Provide the (X, Y) coordinate of the cell's center where the given text is located.  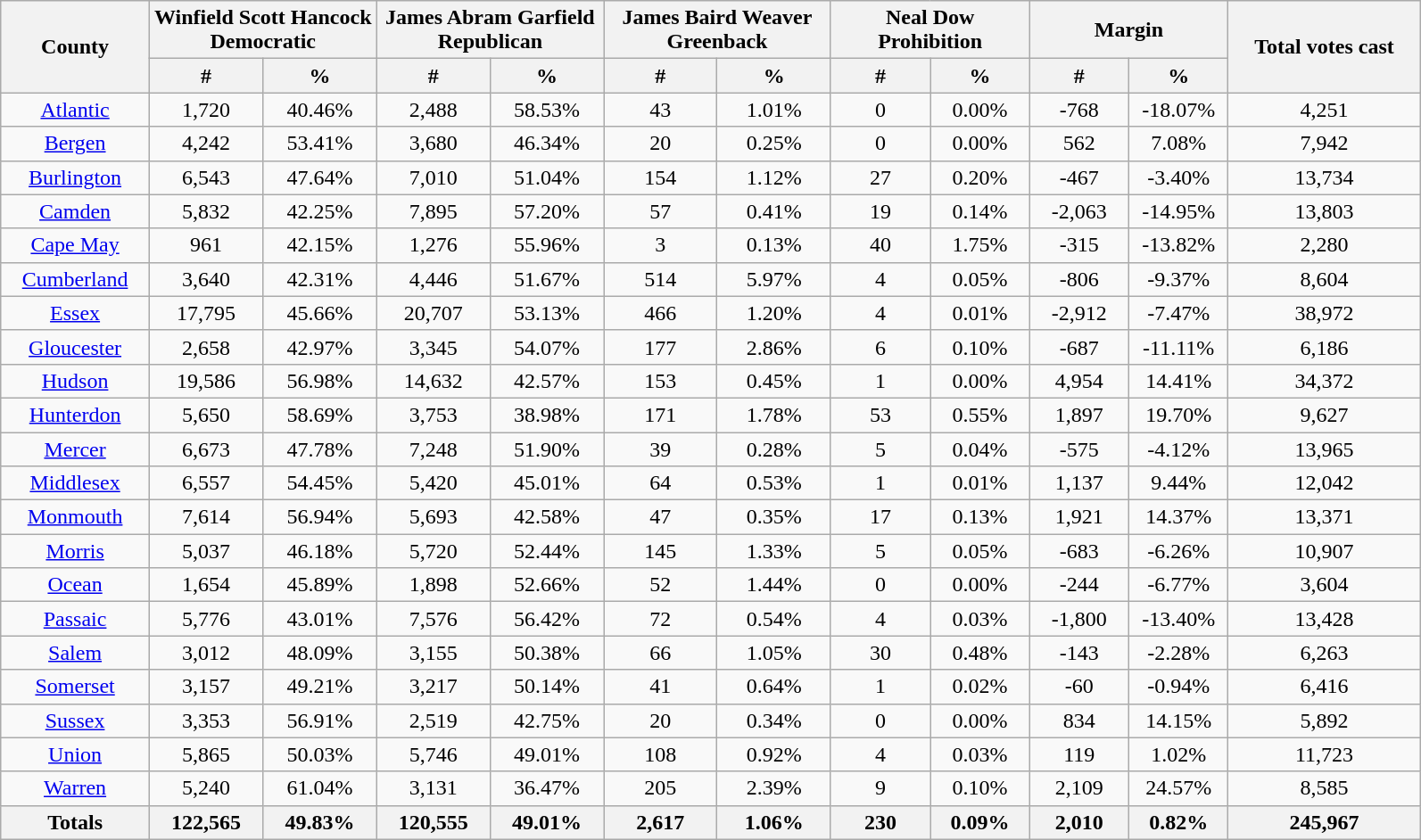
Sussex (75, 721)
53 (880, 415)
13,428 (1324, 619)
51.90% (546, 449)
1.01% (774, 110)
57.20% (546, 211)
1,898 (434, 585)
0.41% (774, 211)
42.25% (319, 211)
0.92% (774, 754)
-4.12% (1177, 449)
5,746 (434, 754)
54.07% (546, 347)
17 (880, 517)
13,965 (1324, 449)
2,488 (434, 110)
6,263 (1324, 653)
45.89% (319, 585)
5.97% (774, 279)
7,010 (434, 177)
41 (660, 687)
2.86% (774, 347)
46.34% (546, 144)
154 (660, 177)
42.75% (546, 721)
153 (660, 381)
Total votes cast (1324, 46)
1,720 (205, 110)
3,604 (1324, 585)
53.13% (546, 313)
1.12% (774, 177)
2,519 (434, 721)
43.01% (319, 619)
1.05% (774, 653)
1.33% (774, 551)
46.18% (319, 551)
7,614 (205, 517)
49.21% (319, 687)
1.02% (1177, 754)
-2,912 (1079, 313)
19 (880, 211)
108 (660, 754)
-143 (1079, 653)
-683 (1079, 551)
39 (660, 449)
9.44% (1177, 483)
6,543 (205, 177)
3 (660, 245)
13,734 (1324, 177)
1.44% (774, 585)
42.31% (319, 279)
14.15% (1177, 721)
514 (660, 279)
51.67% (546, 279)
-768 (1079, 110)
-7.47% (1177, 313)
0.55% (979, 415)
Atlantic (75, 110)
-60 (1079, 687)
47 (660, 517)
0.82% (1177, 822)
14.41% (1177, 381)
48.09% (319, 653)
24.57% (1177, 788)
Passaic (75, 619)
-6.77% (1177, 585)
58.69% (319, 415)
119 (1079, 754)
Cape May (75, 245)
Warren (75, 788)
1.20% (774, 313)
-13.40% (1177, 619)
-14.95% (1177, 211)
40.46% (319, 110)
3,345 (434, 347)
James Abram GarfieldRepublican (491, 30)
-13.82% (1177, 245)
145 (660, 551)
72 (660, 619)
12,042 (1324, 483)
14,632 (434, 381)
120,555 (434, 822)
0.02% (979, 687)
6,673 (205, 449)
0.45% (774, 381)
Margin (1129, 30)
7.08% (1177, 144)
40 (880, 245)
6,186 (1324, 347)
56.91% (319, 721)
0.25% (774, 144)
Burlington (75, 177)
961 (205, 245)
5,865 (205, 754)
5,832 (205, 211)
1,654 (205, 585)
8,585 (1324, 788)
-9.37% (1177, 279)
43 (660, 110)
-687 (1079, 347)
-467 (1079, 177)
9,627 (1324, 415)
2.39% (774, 788)
171 (660, 415)
0.53% (774, 483)
-315 (1079, 245)
14.37% (1177, 517)
47.78% (319, 449)
6,557 (205, 483)
Camden (75, 211)
834 (1079, 721)
-6.26% (1177, 551)
Union (75, 754)
52.66% (546, 585)
3,012 (205, 653)
27 (880, 177)
1,921 (1079, 517)
Mercer (75, 449)
56.94% (319, 517)
0.64% (774, 687)
2,010 (1079, 822)
2,109 (1079, 788)
Morris (75, 551)
2,617 (660, 822)
6 (880, 347)
52 (660, 585)
Neal DowProhibition (929, 30)
66 (660, 653)
1.06% (774, 822)
38,972 (1324, 313)
53.41% (319, 144)
49.83% (319, 822)
Somerset (75, 687)
177 (660, 347)
0.54% (774, 619)
50.14% (546, 687)
5,776 (205, 619)
0.09% (979, 822)
61.04% (319, 788)
38.98% (546, 415)
Bergen (75, 144)
57 (660, 211)
2,280 (1324, 245)
45.01% (546, 483)
245,967 (1324, 822)
55.96% (546, 245)
0.48% (979, 653)
56.98% (319, 381)
5,037 (205, 551)
58.53% (546, 110)
562 (1079, 144)
0.20% (979, 177)
42.15% (319, 245)
7,942 (1324, 144)
1,276 (434, 245)
10,907 (1324, 551)
466 (660, 313)
Hunterdon (75, 415)
5,693 (434, 517)
50.03% (319, 754)
4,954 (1079, 381)
-0.94% (1177, 687)
-2.28% (1177, 653)
7,248 (434, 449)
-11.11% (1177, 347)
1.78% (774, 415)
8,604 (1324, 279)
Salem (75, 653)
50.38% (546, 653)
11,723 (1324, 754)
34,372 (1324, 381)
42.57% (546, 381)
County (75, 46)
0.34% (774, 721)
13,371 (1324, 517)
0.35% (774, 517)
230 (880, 822)
Ocean (75, 585)
13,803 (1324, 211)
Middlesex (75, 483)
3,353 (205, 721)
1,897 (1079, 415)
3,640 (205, 279)
-18.07% (1177, 110)
0.14% (979, 211)
2,658 (205, 347)
5,240 (205, 788)
3,217 (434, 687)
20,707 (434, 313)
3,680 (434, 144)
52.44% (546, 551)
42.58% (546, 517)
4,251 (1324, 110)
4,446 (434, 279)
-575 (1079, 449)
7,895 (434, 211)
Essex (75, 313)
-3.40% (1177, 177)
19.70% (1177, 415)
0.04% (979, 449)
17,795 (205, 313)
19,586 (205, 381)
Winfield Scott HancockDemocratic (262, 30)
Totals (75, 822)
5,720 (434, 551)
1.75% (979, 245)
Hudson (75, 381)
-1,800 (1079, 619)
5,892 (1324, 721)
64 (660, 483)
Gloucester (75, 347)
3,155 (434, 653)
51.04% (546, 177)
205 (660, 788)
3,131 (434, 788)
47.64% (319, 177)
30 (880, 653)
3,753 (434, 415)
-806 (1079, 279)
Monmouth (75, 517)
Cumberland (75, 279)
James Baird WeaverGreenback (717, 30)
3,157 (205, 687)
42.97% (319, 347)
5,420 (434, 483)
1,137 (1079, 483)
7,576 (434, 619)
-2,063 (1079, 211)
0.28% (774, 449)
45.66% (319, 313)
36.47% (546, 788)
56.42% (546, 619)
54.45% (319, 483)
9 (880, 788)
4,242 (205, 144)
5,650 (205, 415)
-244 (1079, 585)
122,565 (205, 822)
6,416 (1324, 687)
